Return [X, Y] of the center of cell containing provided text 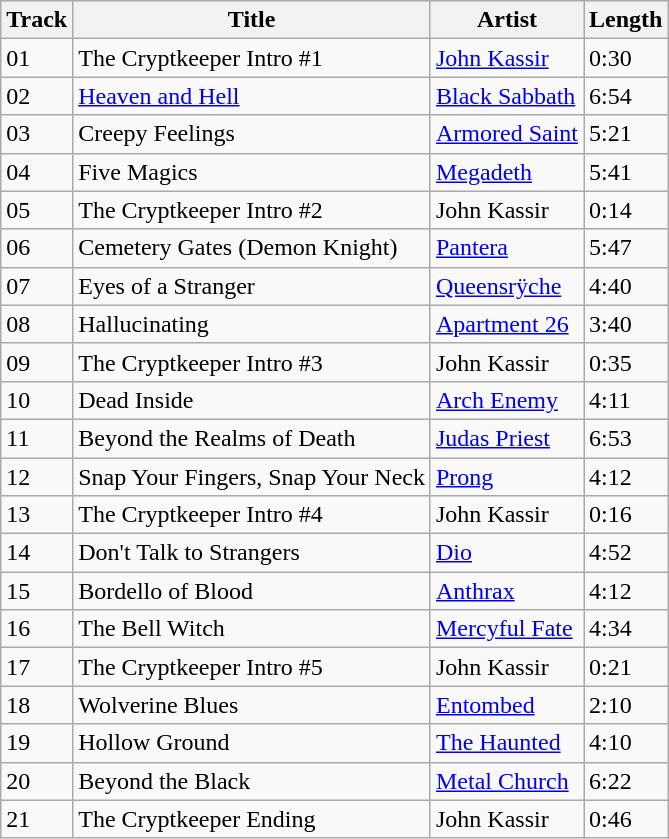
Don't Talk to Strangers [252, 553]
Prong [506, 477]
11 [37, 438]
Megadeth [506, 172]
0:35 [626, 362]
Arch Enemy [506, 400]
01 [37, 58]
Entombed [506, 705]
Five Magics [252, 172]
Bordello of Blood [252, 591]
The Cryptkeeper Ending [252, 819]
Artist [506, 20]
Anthrax [506, 591]
08 [37, 324]
6:53 [626, 438]
Title [252, 20]
The Bell Witch [252, 629]
04 [37, 172]
17 [37, 667]
0:21 [626, 667]
Wolverine Blues [252, 705]
15 [37, 591]
Queensrÿche [506, 286]
10 [37, 400]
07 [37, 286]
4:52 [626, 553]
Apartment 26 [506, 324]
05 [37, 210]
0:14 [626, 210]
Eyes of a Stranger [252, 286]
4:11 [626, 400]
4:40 [626, 286]
06 [37, 248]
Creepy Feelings [252, 134]
4:34 [626, 629]
Mercyful Fate [506, 629]
Snap Your Fingers, Snap Your Neck [252, 477]
The Cryptkeeper Intro #5 [252, 667]
02 [37, 96]
19 [37, 743]
The Cryptkeeper Intro #4 [252, 515]
Dead Inside [252, 400]
09 [37, 362]
Judas Priest [506, 438]
3:40 [626, 324]
0:30 [626, 58]
Black Sabbath [506, 96]
The Haunted [506, 743]
Armored Saint [506, 134]
Hallucinating [252, 324]
13 [37, 515]
18 [37, 705]
The Cryptkeeper Intro #1 [252, 58]
2:10 [626, 705]
Track [37, 20]
Hollow Ground [252, 743]
03 [37, 134]
12 [37, 477]
5:41 [626, 172]
6:54 [626, 96]
5:21 [626, 134]
6:22 [626, 781]
Heaven and Hell [252, 96]
Dio [506, 553]
16 [37, 629]
Beyond the Realms of Death [252, 438]
Pantera [506, 248]
Beyond the Black [252, 781]
The Cryptkeeper Intro #2 [252, 210]
Metal Church [506, 781]
4:10 [626, 743]
0:46 [626, 819]
5:47 [626, 248]
Cemetery Gates (Demon Knight) [252, 248]
20 [37, 781]
The Cryptkeeper Intro #3 [252, 362]
Length [626, 20]
21 [37, 819]
0:16 [626, 515]
14 [37, 553]
